Scan for the cell matching the given text and deliver its [X, Y] coordinate at center. 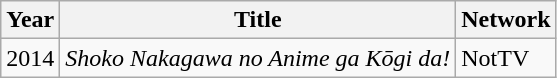
NotTV [506, 58]
2014 [30, 58]
Shoko Nakagawa no Anime ga Kōgi da! [258, 58]
Title [258, 20]
Network [506, 20]
Year [30, 20]
